Determine the (X, Y) coordinate at the center of the cell enclosing the given text.  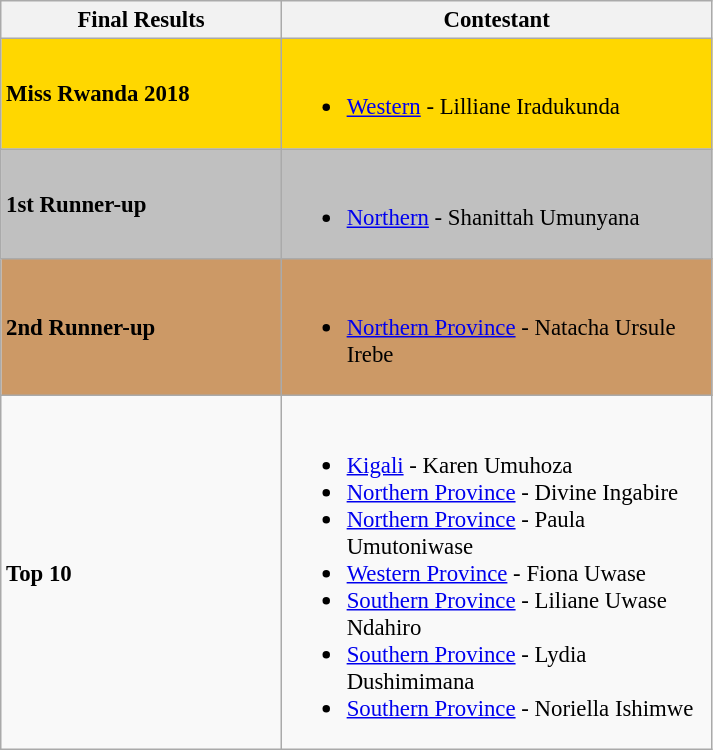
Contestant (496, 20)
Northern Province - Natacha Ursule Irebe (496, 328)
1st Runner-up (142, 204)
Northern - Shanittah Umunyana (496, 204)
Western - Lilliane Iradukunda (496, 94)
Top 10 (142, 572)
Miss Rwanda 2018 (142, 94)
2nd Runner-up (142, 328)
Final Results (142, 20)
